Detect which cell encompasses the target text, then output its (X, Y) center coordinate. 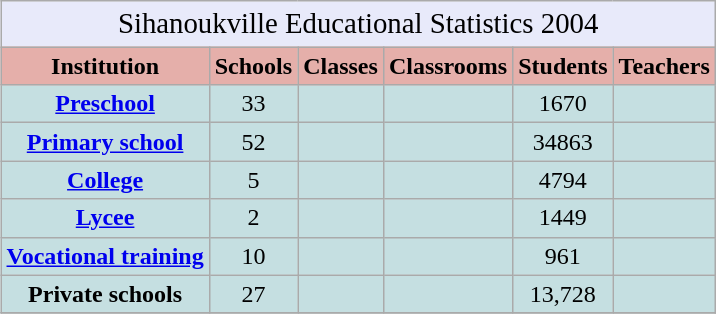
Schools (253, 66)
Classrooms (448, 66)
Primary school (105, 142)
Vocational training (105, 256)
5 (253, 180)
Sihanoukville Educational Statistics 2004 (358, 24)
Institution (105, 66)
34863 (563, 142)
1670 (563, 104)
Classes (341, 66)
4794 (563, 180)
Lycee (105, 218)
33 (253, 104)
Students (563, 66)
Preschool (105, 104)
961 (563, 256)
27 (253, 294)
Private schools (105, 294)
13,728 (563, 294)
10 (253, 256)
Teachers (664, 66)
2 (253, 218)
52 (253, 142)
1449 (563, 218)
College (105, 180)
